Detect which cell encompasses the target text, then output its (x, y) center coordinate. 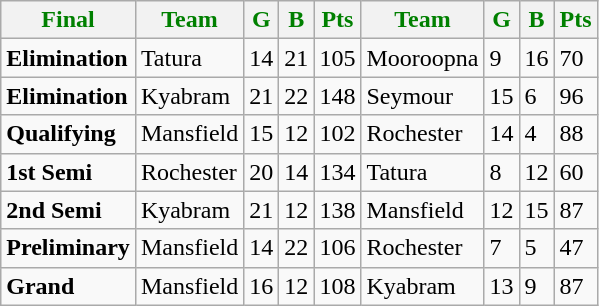
96 (576, 96)
Mooroopna (422, 58)
148 (338, 96)
47 (576, 248)
105 (338, 58)
Seymour (422, 96)
Final (68, 20)
60 (576, 172)
Qualifying (68, 134)
138 (338, 210)
134 (338, 172)
88 (576, 134)
1st Semi (68, 172)
20 (262, 172)
108 (338, 286)
4 (536, 134)
6 (536, 96)
8 (502, 172)
Preliminary (68, 248)
5 (536, 248)
2nd Semi (68, 210)
7 (502, 248)
13 (502, 286)
106 (338, 248)
102 (338, 134)
70 (576, 58)
Grand (68, 286)
